Pinpoint the cell where the given text exists, returning its (X, Y) midpoint coordinate. 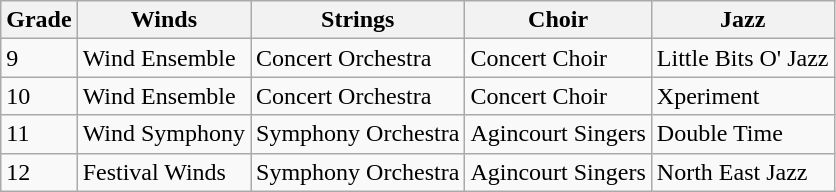
Xperiment (742, 96)
Grade (39, 20)
10 (39, 96)
Wind Symphony (164, 134)
12 (39, 172)
9 (39, 58)
Strings (358, 20)
Choir (558, 20)
Little Bits O' Jazz (742, 58)
Festival Winds (164, 172)
Jazz (742, 20)
Double Time (742, 134)
North East Jazz (742, 172)
Winds (164, 20)
11 (39, 134)
